Locate the cell with the specified text and output its [x, y] center coordinate. 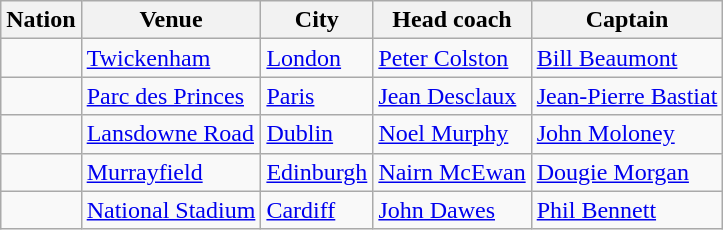
Nation [41, 20]
London [317, 58]
Noel Murphy [452, 134]
Nairn McEwan [452, 172]
Twickenham [171, 58]
Phil Bennett [627, 210]
Peter Colston [452, 58]
Paris [317, 96]
Jean-Pierre Bastiat [627, 96]
Dougie Morgan [627, 172]
Venue [171, 20]
Captain [627, 20]
Bill Beaumont [627, 58]
Edinburgh [317, 172]
Jean Desclaux [452, 96]
John Dawes [452, 210]
Head coach [452, 20]
Murrayfield [171, 172]
Dublin [317, 134]
John Moloney [627, 134]
City [317, 20]
Lansdowne Road [171, 134]
Cardiff [317, 210]
Parc des Princes [171, 96]
National Stadium [171, 210]
